Detect which cell encompasses the target text, then output its (X, Y) center coordinate. 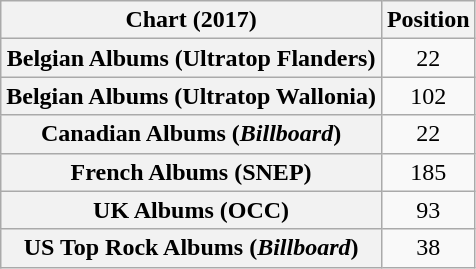
Belgian Albums (Ultratop Wallonia) (192, 96)
Chart (2017) (192, 20)
38 (428, 248)
Position (428, 20)
Belgian Albums (Ultratop Flanders) (192, 58)
French Albums (SNEP) (192, 172)
185 (428, 172)
93 (428, 210)
Canadian Albums (Billboard) (192, 134)
102 (428, 96)
US Top Rock Albums (Billboard) (192, 248)
UK Albums (OCC) (192, 210)
